Extract the [X, Y] coordinate from the center of the cell holding the provided text.  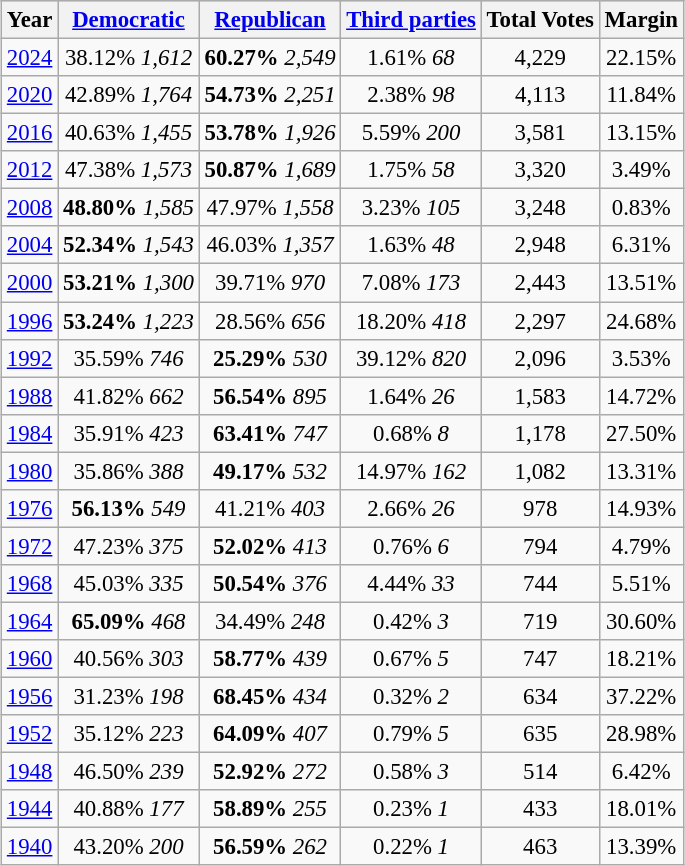
635 [540, 734]
Total Votes [540, 20]
4.79% [641, 546]
14.97% 162 [411, 471]
2,948 [540, 245]
60.27% 2,549 [270, 58]
18.01% [641, 809]
41.82% 662 [129, 396]
54.73% 2,251 [270, 95]
4,229 [540, 58]
2012 [30, 170]
1976 [30, 509]
433 [540, 809]
56.59% 262 [270, 847]
53.78% 1,926 [270, 133]
1988 [30, 396]
0.79% 5 [411, 734]
1964 [30, 621]
13.39% [641, 847]
45.03% 335 [129, 584]
514 [540, 772]
47.23% 375 [129, 546]
Margin [641, 20]
43.20% 200 [129, 847]
3,320 [540, 170]
2000 [30, 283]
2,443 [540, 283]
978 [540, 509]
3,581 [540, 133]
0.22% 1 [411, 847]
1992 [30, 358]
634 [540, 697]
794 [540, 546]
42.89% 1,764 [129, 95]
747 [540, 659]
14.72% [641, 396]
34.49% 248 [270, 621]
1,082 [540, 471]
0.42% 3 [411, 621]
3.49% [641, 170]
13.31% [641, 471]
0.67% 5 [411, 659]
6.31% [641, 245]
47.97% 1,558 [270, 208]
2008 [30, 208]
52.34% 1,543 [129, 245]
25.29% 530 [270, 358]
1952 [30, 734]
24.68% [641, 321]
68.45% 434 [270, 697]
38.12% 1,612 [129, 58]
50.87% 1,689 [270, 170]
0.32% 2 [411, 697]
63.41% 747 [270, 433]
3.53% [641, 358]
28.98% [641, 734]
56.13% 549 [129, 509]
2004 [30, 245]
40.56% 303 [129, 659]
1956 [30, 697]
39.12% 820 [411, 358]
463 [540, 847]
1972 [30, 546]
1.61% 68 [411, 58]
2016 [30, 133]
1.64% 26 [411, 396]
52.02% 413 [270, 546]
37.22% [641, 697]
744 [540, 584]
6.42% [641, 772]
49.17% 532 [270, 471]
22.15% [641, 58]
48.80% 1,585 [129, 208]
2020 [30, 95]
41.21% 403 [270, 509]
40.63% 1,455 [129, 133]
0.23% 1 [411, 809]
47.38% 1,573 [129, 170]
56.54% 895 [270, 396]
50.54% 376 [270, 584]
1.63% 48 [411, 245]
2024 [30, 58]
52.92% 272 [270, 772]
Third parties [411, 20]
14.93% [641, 509]
58.77% 439 [270, 659]
0.76% 6 [411, 546]
1980 [30, 471]
1944 [30, 809]
35.59% 746 [129, 358]
1984 [30, 433]
13.15% [641, 133]
13.51% [641, 283]
2,096 [540, 358]
1968 [30, 584]
0.83% [641, 208]
1940 [30, 847]
58.89% 255 [270, 809]
35.91% 423 [129, 433]
28.56% 656 [270, 321]
65.09% 468 [129, 621]
1960 [30, 659]
0.58% 3 [411, 772]
5.51% [641, 584]
2.66% 26 [411, 509]
27.50% [641, 433]
Democratic [129, 20]
3.23% 105 [411, 208]
7.08% 173 [411, 283]
1,178 [540, 433]
46.03% 1,357 [270, 245]
39.71% 970 [270, 283]
4,113 [540, 95]
53.24% 1,223 [129, 321]
5.59% 200 [411, 133]
46.50% 239 [129, 772]
Republican [270, 20]
35.12% 223 [129, 734]
53.21% 1,300 [129, 283]
3,248 [540, 208]
31.23% 198 [129, 697]
30.60% [641, 621]
1.75% 58 [411, 170]
11.84% [641, 95]
2,297 [540, 321]
Year [30, 20]
18.20% 418 [411, 321]
64.09% 407 [270, 734]
1,583 [540, 396]
40.88% 177 [129, 809]
18.21% [641, 659]
1948 [30, 772]
1996 [30, 321]
35.86% 388 [129, 471]
719 [540, 621]
2.38% 98 [411, 95]
0.68% 8 [411, 433]
4.44% 33 [411, 584]
